Extract the [x, y] coordinate from the center of the cell holding the provided text.  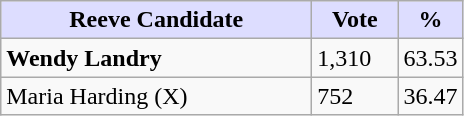
Vote [355, 20]
Maria Harding (X) [156, 96]
Wendy Landry [156, 58]
1,310 [355, 58]
% [430, 20]
752 [355, 96]
63.53 [430, 58]
36.47 [430, 96]
Reeve Candidate [156, 20]
